Scan for the cell matching the given text and deliver its (X, Y) coordinate at center. 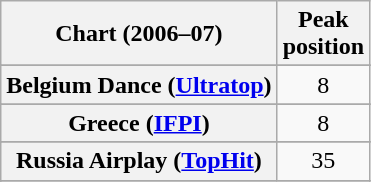
35 (323, 161)
Chart (2006–07) (139, 34)
Peakposition (323, 34)
Greece (IFPI) (139, 123)
Belgium Dance (Ultratop) (139, 85)
Russia Airplay (TopHit) (139, 161)
